Locate the cell with the specified text and output its [x, y] center coordinate. 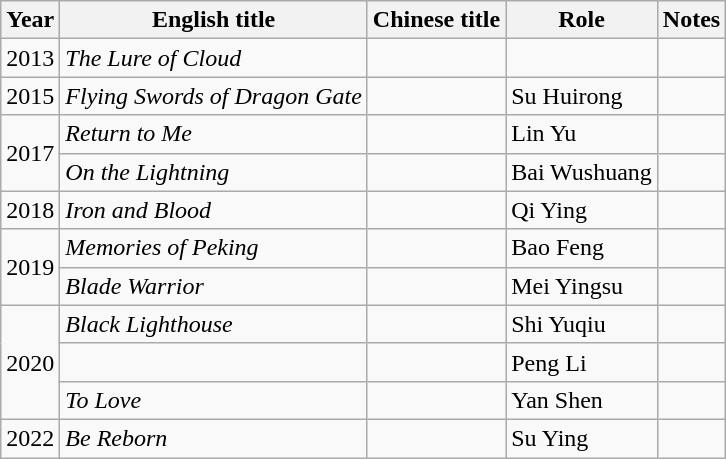
Flying Swords of Dragon Gate [214, 96]
2022 [30, 438]
2013 [30, 58]
2018 [30, 210]
English title [214, 20]
Iron and Blood [214, 210]
To Love [214, 400]
Shi Yuqiu [582, 324]
Year [30, 20]
Yan Shen [582, 400]
2020 [30, 362]
Chinese title [436, 20]
2017 [30, 153]
Qi Ying [582, 210]
Role [582, 20]
Lin Yu [582, 134]
Mei Yingsu [582, 286]
Be Reborn [214, 438]
Bai Wushuang [582, 172]
The Lure of Cloud [214, 58]
Bao Feng [582, 248]
Su Huirong [582, 96]
Black Lighthouse [214, 324]
Blade Warrior [214, 286]
2019 [30, 267]
2015 [30, 96]
Su Ying [582, 438]
Return to Me [214, 134]
Notes [691, 20]
On the Lightning [214, 172]
Peng Li [582, 362]
Memories of Peking [214, 248]
